Output the [x, y] coordinate of the center of the cell containing the given text.  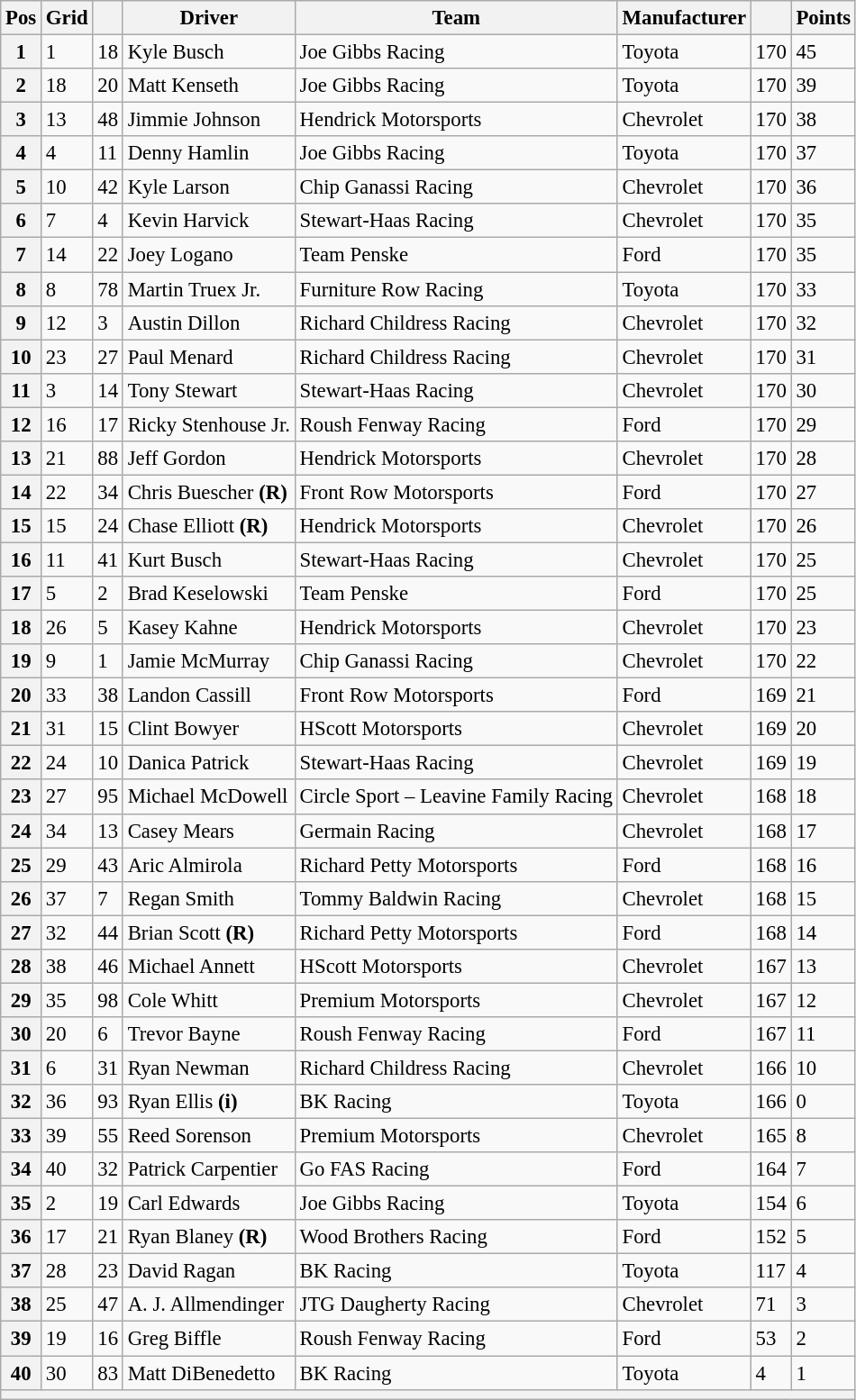
Austin Dillon [209, 323]
JTG Daugherty Racing [456, 1305]
Wood Brothers Racing [456, 1237]
47 [108, 1305]
Pos [22, 18]
Clint Bowyer [209, 729]
Matt Kenseth [209, 86]
Germain Racing [456, 831]
Kasey Kahne [209, 628]
David Ragan [209, 1271]
83 [108, 1373]
Cole Whitt [209, 1000]
53 [771, 1339]
Martin Truex Jr. [209, 289]
164 [771, 1169]
Greg Biffle [209, 1339]
43 [108, 865]
Danica Patrick [209, 763]
88 [108, 459]
Ryan Newman [209, 1068]
Kyle Busch [209, 52]
Matt DiBenedetto [209, 1373]
Carl Edwards [209, 1204]
Furniture Row Racing [456, 289]
Tommy Baldwin Racing [456, 898]
Manufacturer [684, 18]
152 [771, 1237]
Joey Logano [209, 255]
98 [108, 1000]
Kurt Busch [209, 559]
Go FAS Racing [456, 1169]
Jamie McMurray [209, 661]
Ricky Stenhouse Jr. [209, 424]
Patrick Carpentier [209, 1169]
Casey Mears [209, 831]
Denny Hamlin [209, 153]
Trevor Bayne [209, 1034]
Paul Menard [209, 357]
Grid [67, 18]
55 [108, 1136]
42 [108, 187]
Brad Keselowski [209, 594]
78 [108, 289]
Chase Elliott (R) [209, 526]
46 [108, 967]
Circle Sport – Leavine Family Racing [456, 797]
Michael Annett [209, 967]
Jimmie Johnson [209, 120]
Aric Almirola [209, 865]
Team [456, 18]
Jeff Gordon [209, 459]
Ryan Ellis (i) [209, 1102]
Ryan Blaney (R) [209, 1237]
Brian Scott (R) [209, 932]
Regan Smith [209, 898]
154 [771, 1204]
Tony Stewart [209, 390]
Points [824, 18]
0 [824, 1102]
44 [108, 932]
165 [771, 1136]
93 [108, 1102]
Kyle Larson [209, 187]
Landon Cassill [209, 695]
71 [771, 1305]
48 [108, 120]
117 [771, 1271]
Kevin Harvick [209, 221]
A. J. Allmendinger [209, 1305]
Michael McDowell [209, 797]
Driver [209, 18]
Reed Sorenson [209, 1136]
41 [108, 559]
45 [824, 52]
Chris Buescher (R) [209, 492]
95 [108, 797]
